Determine the [x, y] coordinate at the center of the cell enclosing the given text.  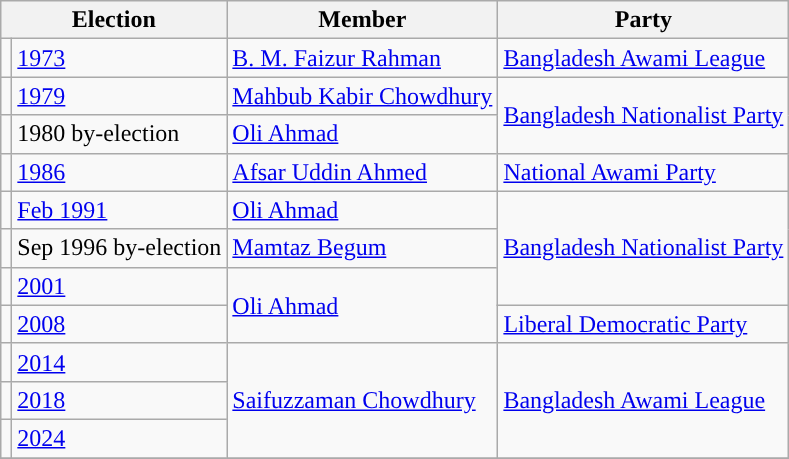
1979 [120, 96]
Saifuzzaman Chowdhury [362, 400]
1973 [120, 58]
National Awami Party [644, 172]
Feb 1991 [120, 210]
Member [362, 20]
B. M. Faizur Rahman [362, 58]
Mamtaz Begum [362, 248]
Afsar Uddin Ahmed [362, 172]
1980 by-election [120, 134]
2001 [120, 286]
Mahbub Kabir Chowdhury [362, 96]
2014 [120, 362]
1986 [120, 172]
Sep 1996 by-election [120, 248]
2018 [120, 400]
Party [644, 20]
2024 [120, 438]
2008 [120, 324]
Election [114, 20]
Liberal Democratic Party [644, 324]
